Pinpoint the cell where the given text exists, returning its (x, y) midpoint coordinate. 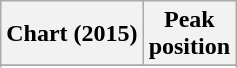
Peakposition (189, 34)
Chart (2015) (72, 34)
